Identify which cell holds the provided text, then report its [x, y] central coordinate. 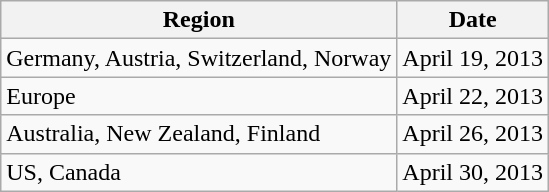
April 19, 2013 [473, 58]
April 22, 2013 [473, 96]
April 30, 2013 [473, 172]
Region [199, 20]
US, Canada [199, 172]
Europe [199, 96]
Germany, Austria, Switzerland, Norway [199, 58]
Australia, New Zealand, Finland [199, 134]
April 26, 2013 [473, 134]
Date [473, 20]
